Output the [X, Y] coordinate of the center of the cell containing the given text.  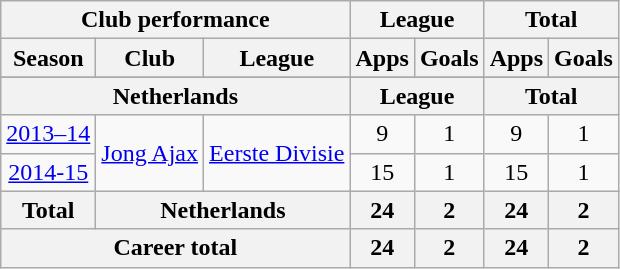
Career total [176, 248]
Club performance [176, 20]
Eerste Divisie [277, 153]
Season [48, 58]
2013–14 [48, 134]
2014-15 [48, 172]
Club [150, 58]
Jong Ajax [150, 153]
